Return the [X, Y] coordinate for the center point of the cell that contains the specified text.  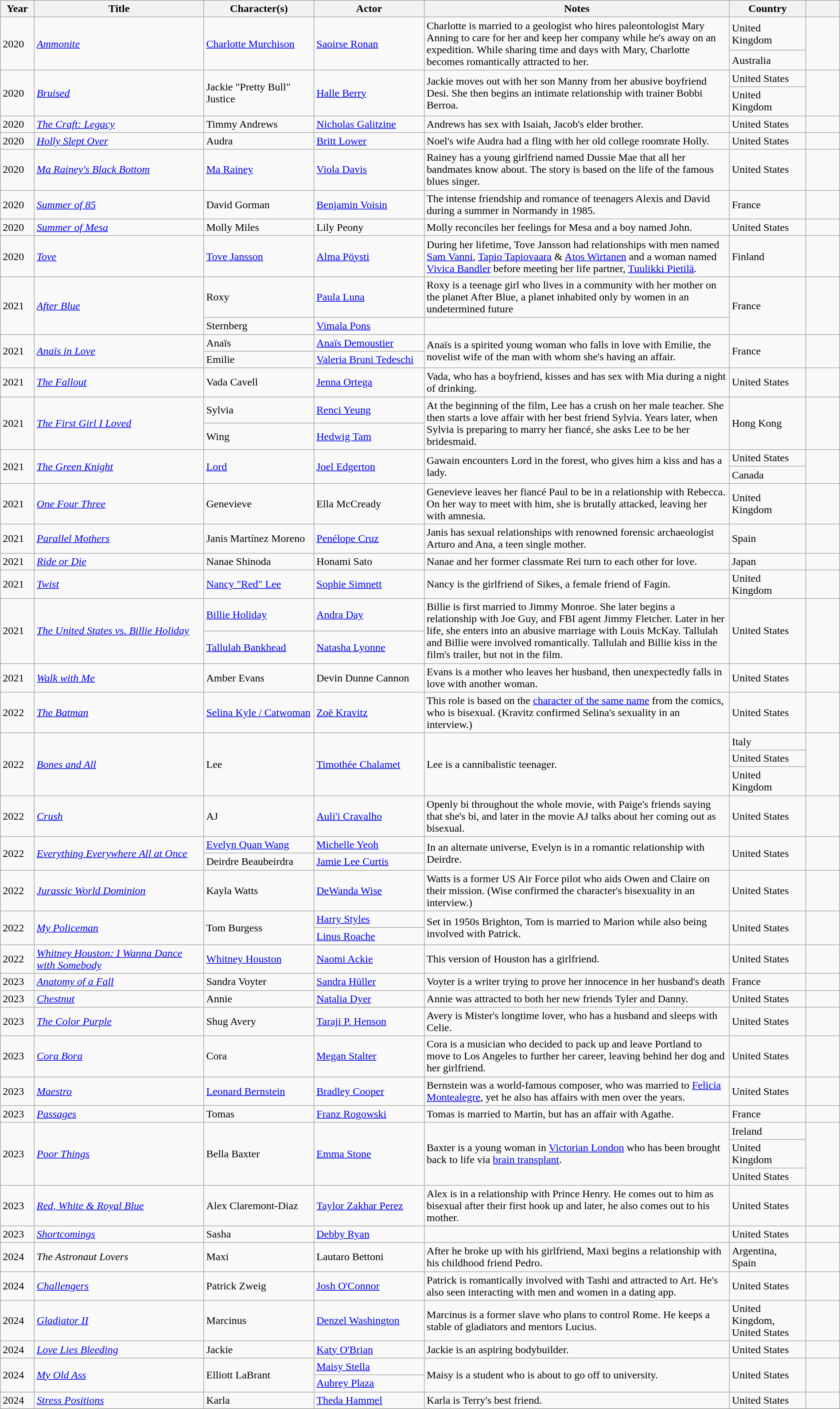
Tom Burgess [259, 928]
Alex is in a relationship with Prince Henry. He comes out to him as bisexual after their first hook up and later, he also comes out to his mother. [577, 1205]
Ma Rainey [259, 170]
Bruised [119, 93]
In an alternate universe, Evelyn is in a romantic relationship with Deirdre. [577, 853]
Anaïs is a spirited young woman who falls in love with Emilie, the novelist wife of the man with whom she's having an affair. [577, 351]
Genevieve [259, 504]
The intense friendship and romance of teenagers Alexis and David during a summer in Normandy in 1985. [577, 205]
Patrick Zweig [259, 1286]
Taylor Zakhar Perez [369, 1205]
Harry Styles [369, 919]
Emma Stone [369, 1154]
Spain [767, 539]
Gawain encounters Lord in the forest, who gives him a kiss and has a lady. [577, 467]
Holly Slept Over [119, 141]
Andrews has sex with Isaiah, Jacob's elder brother. [577, 124]
Gladiator II [119, 1321]
Hong Kong [767, 424]
The Batman [119, 712]
Watts is a former US Air Force pilot who aids Owen and Claire on their mission. (Wise confirmed the character's bisexuality in an interview.) [577, 891]
Ma Rainey's Black Bottom [119, 170]
Annie was attracted to both her new friends Tyler and Danny. [577, 999]
Britt Lower [369, 141]
Nancy is the girlfriend of Sikes, a female friend of Fagin. [577, 584]
Notes [577, 9]
Ireland [767, 1131]
Timothée Chalamet [369, 764]
Nicholas Galitzine [369, 124]
Lee [259, 764]
Linus Roache [369, 936]
Japan [767, 561]
Janis Martínez Moreno [259, 539]
Lautaro Bettoni [369, 1257]
Maxi [259, 1257]
AJ [259, 816]
Taraji P. Henson [369, 1022]
Maestro [119, 1091]
Crush [119, 816]
Paula Luna [369, 297]
Twist [119, 584]
Karla is Terry's best friend. [577, 1400]
Lee is a cannibalistic teenager. [577, 764]
Ella McCready [369, 504]
Auli'i Cravalho [369, 816]
Amber Evans [259, 678]
Molly reconciles her feelings for Mesa and a boy named John. [577, 227]
Canada [767, 475]
Anatomy of a Fall [119, 982]
Poor Things [119, 1154]
Annie [259, 999]
Whitney Houston: I Wanna Dance with Somebody [119, 959]
Bernstein was a world-famous composer, who was married to Felicia Montealegre, yet he also has affairs with men over the years. [577, 1091]
Benjamin Voisin [369, 205]
Andra Day [369, 615]
Sandra Voyter [259, 982]
Ammonite [119, 43]
This role is based on the character of the same name from the comics, who is bisexual. (Kravitz confirmed Selina's sexuality in an interview.) [577, 712]
Cora [259, 1056]
Noel's wife Audra had a fling with her old college roomrate Holly. [577, 141]
Timmy Andrews [259, 124]
Italy [767, 741]
Selina Kyle / Catwoman [259, 712]
Devin Dunne Cannon [369, 678]
Sophie Simnett [369, 584]
This version of Houston has a girlfriend. [577, 959]
Tove [119, 256]
The First Girl I Loved [119, 424]
Hedwig Tam [369, 436]
Michelle Yeoh [369, 845]
Lord [259, 467]
Kayla Watts [259, 891]
Shug Avery [259, 1022]
The Fallout [119, 383]
My Policeman [119, 928]
Sandra Hüller [369, 982]
Deirdre Beaubeirdra [259, 862]
Alma Pöysti [369, 256]
Nanae and her former classmate Rei turn to each other for love. [577, 561]
Sternberg [259, 326]
Naomi Ackie [369, 959]
Sylvia [259, 410]
Roxy [259, 297]
Jackie is an aspiring bodybuilder. [577, 1350]
Anaïs in Love [119, 351]
Tomas [259, 1114]
Passages [119, 1114]
Tove Jansson [259, 256]
Joel Edgerton [369, 467]
Patrick is romantically involved with Tashi and attracted to Art. He's also seen interacting with men and women in a dating app. [577, 1286]
My Old Ass [119, 1375]
Jamie Lee Curtis [369, 862]
Sasha [259, 1234]
Leonard Bernstein [259, 1091]
The Green Knight [119, 467]
Year [18, 9]
Megan Stalter [369, 1056]
Character(s) [259, 9]
Natasha Lyonne [369, 647]
United Kingdom, United States [767, 1321]
Argentina, Spain [767, 1257]
Evelyn Quan Wang [259, 845]
Walk with Me [119, 678]
Theda Hammel [369, 1400]
DeWanda Wise [369, 891]
Jackie [259, 1350]
Vimala Pons [369, 326]
Jurassic World Dominion [119, 891]
Whitney Houston [259, 959]
Katy O'Brian [369, 1350]
Cora is a musician who decided to pack up and leave Portland to move to Los Angeles to further her career, leaving behind her dog and her girlfriend. [577, 1056]
Avery is Mister's longtime lover, who has a husband and sleeps with Celie. [577, 1022]
The Astronaut Lovers [119, 1257]
Franz Rogowski [369, 1114]
Australia [767, 60]
Jackie "Pretty Bull" Justice [259, 93]
One Four Three [119, 504]
Josh O'Connor [369, 1286]
Halle Berry [369, 93]
Nancy "Red" Lee [259, 584]
Openly bi throughout the whole movie, with Paige's friends saying that she's bi, and later in the movie AJ talks about her coming out as bisexual. [577, 816]
Title [119, 9]
Red, White & Royal Blue [119, 1205]
Jackie moves out with her son Manny from her abusive boyfriend Desi. She then begins an intimate relationship with trainer Bobbi Berroa. [577, 93]
Everything Everywhere All at Once [119, 853]
Summer of Mesa [119, 227]
Finland [767, 256]
Marcinus [259, 1321]
After he broke up with his girlfriend, Maxi begins a relationship with his childhood friend Pedro. [577, 1257]
Elliott LaBrant [259, 1375]
Zoë Kravitz [369, 712]
Natalia Dyer [369, 999]
Denzel Washington [369, 1321]
Anaïs [259, 343]
Wing [259, 436]
Set in 1950s Brighton, Tom is married to Marion while also being involved with Patrick. [577, 928]
Bradley Cooper [369, 1091]
Ride or Die [119, 561]
Viola Davis [369, 170]
Cora Bora [119, 1056]
Charlotte Murchison [259, 43]
The Color Purple [119, 1022]
David Gorman [259, 205]
Country [767, 9]
Maisy Stella [369, 1366]
After Blue [119, 305]
Penélope Cruz [369, 539]
Actor [369, 9]
Honami Sato [369, 561]
Debby Ryan [369, 1234]
Valeria Bruni Tedeschi [369, 360]
Billie Holiday [259, 615]
Nanae Shinoda [259, 561]
The Craft: Legacy [119, 124]
Rainey has a young girlfriend named Dussie Mae that all her bandmates know about. The story is based on the life of the famous blues singer. [577, 170]
Tallulah Bankhead [259, 647]
Alex Claremont-Diaz [259, 1205]
Jenna Ortega [369, 383]
Shortcomings [119, 1234]
Molly Miles [259, 227]
Roxy is a teenage girl who lives in a community with her mother on the planet After Blue, a planet inhabited only by women in an undetermined future [577, 297]
Marcinus is a former slave who plans to control Rome. He keeps a stable of gladiators and mentors Lucius. [577, 1321]
Janis has sexual relationships with renowned forensic archaeologist Arturo and Ana, a teen single mother. [577, 539]
Baxter is a young woman in Victorian London who has been brought back to life via brain transplant. [577, 1154]
Audra [259, 141]
Tomas is married to Martin, but has an affair with Agathe. [577, 1114]
Evans is a mother who leaves her husband, then unexpectedly falls in love with another woman. [577, 678]
Maisy is a student who is about to go off to university. [577, 1375]
Saoirse Ronan [369, 43]
Love Lies Bleeding [119, 1350]
Bella Baxter [259, 1154]
Vada, who has a boyfriend, kisses and has sex with Mia during a night of drinking. [577, 383]
Parallel Mothers [119, 539]
Challengers [119, 1286]
Karla [259, 1400]
Chestnut [119, 999]
Renci Yeung [369, 410]
Bones and All [119, 764]
Voyter is a writer trying to prove her innocence in her husband's death [577, 982]
Summer of 85 [119, 205]
The United States vs. Billie Holiday [119, 631]
Aubrey Plaza [369, 1383]
Emilie [259, 360]
Vada Cavell [259, 383]
Anaïs Demoustier [369, 343]
Lily Peony [369, 227]
Stress Positions [119, 1400]
